Extract the [X, Y] coordinate from the center of the cell holding the provided text.  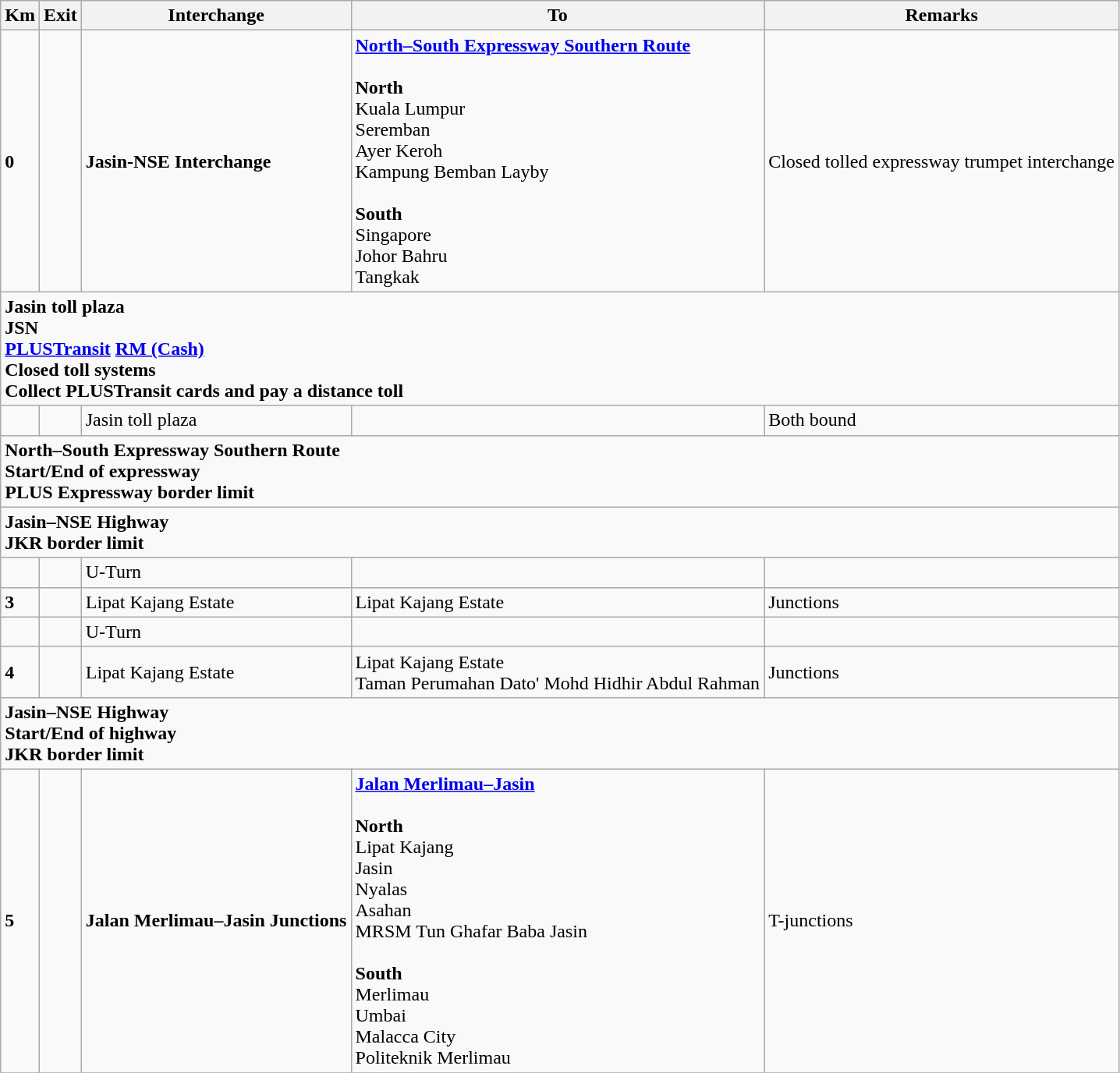
Jalan Merlimau–Jasin Junctions [216, 920]
4 [20, 672]
Jasin–NSE HighwayJKR border limit [560, 532]
Jasin toll plaza [216, 420]
To [558, 16]
Jalan Merlimau–JasinNorth Lipat Kajang Jasin Nyalas AsahanMRSM Tun Ghafar Baba Jasin South Merlimau Umbai Malacca CityPoliteknik Merlimau [558, 920]
Km [20, 16]
North–South Expressway Southern RouteNorthKuala LumpurSerembanAyer Keroh Kampung Bemban LaybySouthSingaporeJohor BahruTangkak [558, 161]
Lipat Kajang EstateTaman Perumahan Dato' Mohd Hidhir Abdul Rahman [558, 672]
Closed tolled expressway trumpet interchange [942, 161]
Interchange [216, 16]
Jasin–NSE HighwayStart/End of highwayJKR border limit [560, 733]
Jasin toll plazaJSNPLUSTransit RM (Cash)Closed toll systemsCollect PLUSTransit cards and pay a distance toll [560, 349]
3 [20, 602]
0 [20, 161]
Remarks [942, 16]
5 [20, 920]
Jasin-NSE Interchange [216, 161]
North–South Expressway Southern RouteStart/End of expresswayPLUS Expressway border limit [560, 471]
Exit [60, 16]
Both bound [942, 420]
T-junctions [942, 920]
